Find where the given text appears and provide that cell's center as (x, y) coordinate. 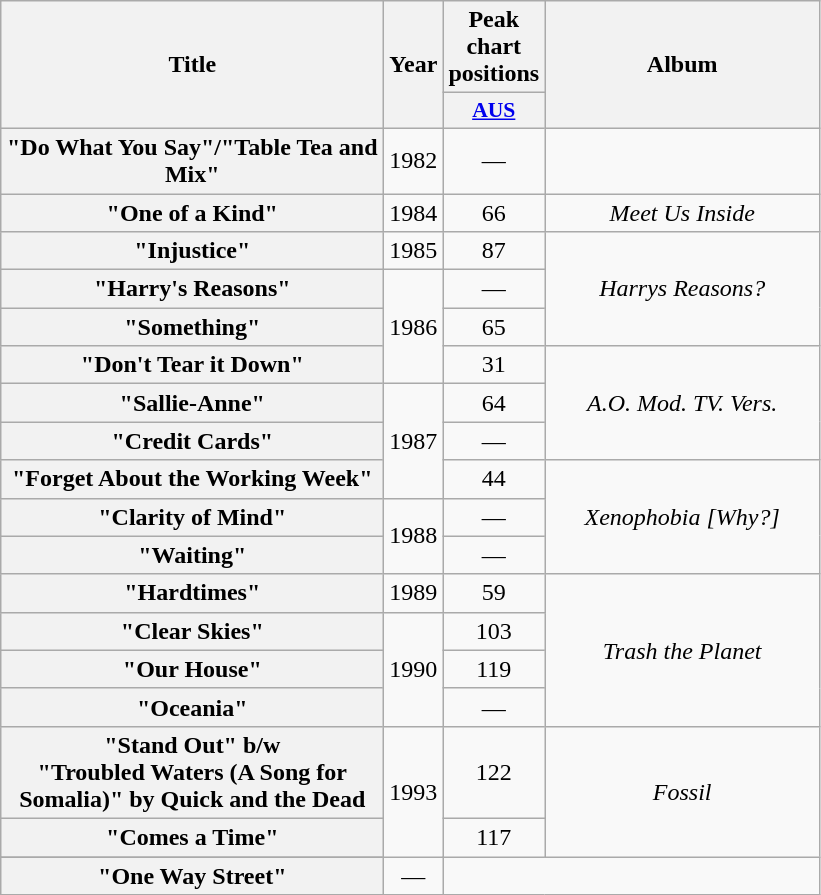
1990 (414, 669)
AUS (494, 111)
1988 (414, 536)
"Credit Cards" (192, 441)
103 (494, 631)
Album (682, 65)
44 (494, 479)
"One of a Kind" (192, 213)
Harrys Reasons? (682, 289)
1985 (414, 251)
"Clarity of Mind" (192, 517)
"One Way Street" (192, 875)
119 (494, 669)
"Harry's Reasons" (192, 289)
"Oceania" (192, 707)
"Our House" (192, 669)
Fossil (682, 791)
Meet Us Inside (682, 213)
"Clear Skies" (192, 631)
Year (414, 65)
122 (494, 772)
"Hardtimes" (192, 593)
59 (494, 593)
64 (494, 403)
"Waiting" (192, 555)
Xenophobia [Why?] (682, 517)
"Comes a Time" (192, 837)
"Something" (192, 327)
"Don't Tear it Down" (192, 365)
"Stand Out" b/w "Troubled Waters (A Song for Somalia)" by Quick and the Dead (192, 772)
"Sallie-Anne" (192, 403)
1986 (414, 327)
87 (494, 251)
1982 (414, 160)
31 (494, 365)
A.O. Mod. TV. Vers. (682, 403)
Title (192, 65)
1993 (414, 791)
"Injustice" (192, 251)
117 (494, 837)
Trash the Planet (682, 650)
1984 (414, 213)
Peak chart positions (494, 47)
65 (494, 327)
"Do What You Say"/"Table Tea and Mix" (192, 160)
1989 (414, 593)
1987 (414, 441)
66 (494, 213)
"Forget About the Working Week" (192, 479)
